Locate the cell with the specified text and output its [X, Y] center coordinate. 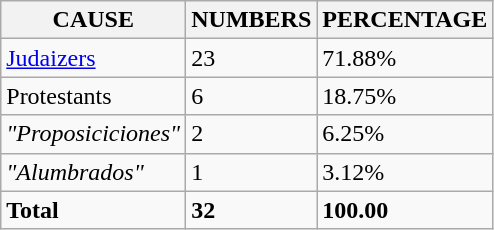
100.00 [405, 210]
1 [252, 172]
18.75% [405, 96]
PERCENTAGE [405, 20]
23 [252, 58]
Total [94, 210]
32 [252, 210]
"Proposiciciones" [94, 134]
6.25% [405, 134]
CAUSE [94, 20]
3.12% [405, 172]
Judaizers [94, 58]
NUMBERS [252, 20]
2 [252, 134]
"Alumbrados" [94, 172]
6 [252, 96]
71.88% [405, 58]
Protestants [94, 96]
